Extract the [X, Y] coordinate from the center of the cell holding the provided text.  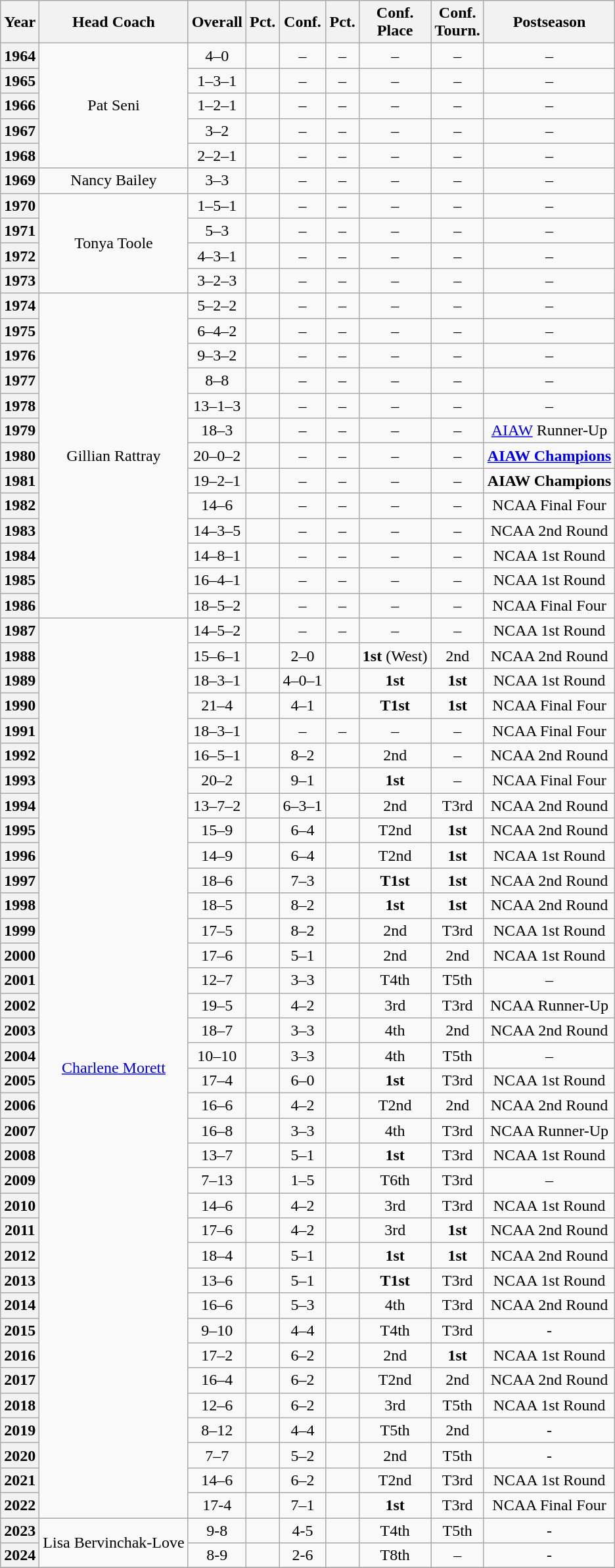
7–3 [302, 881]
8–8 [217, 381]
2004 [20, 1055]
2018 [20, 1405]
T6th [395, 1181]
1984 [20, 555]
2012 [20, 1255]
8–12 [217, 1430]
2–0 [302, 655]
15–6–1 [217, 655]
1967 [20, 131]
1971 [20, 230]
9-8 [217, 1531]
12–7 [217, 980]
17–5 [217, 930]
8-9 [217, 1556]
Overall [217, 22]
2003 [20, 1030]
21–4 [217, 705]
1988 [20, 655]
2002 [20, 1005]
1982 [20, 506]
2005 [20, 1080]
1–3–1 [217, 81]
1999 [20, 930]
1965 [20, 81]
1–5 [302, 1181]
Conf. [302, 22]
2011 [20, 1230]
1–2–1 [217, 106]
1987 [20, 630]
2010 [20, 1206]
1990 [20, 705]
9–10 [217, 1330]
18–7 [217, 1030]
Head Coach [114, 22]
2024 [20, 1556]
20–0–2 [217, 456]
18–4 [217, 1255]
4–1 [302, 705]
1969 [20, 181]
Nancy Bailey [114, 181]
Gillian Rattray [114, 456]
1994 [20, 806]
1989 [20, 680]
2006 [20, 1105]
1973 [20, 280]
17–2 [217, 1355]
Conf. Tourn. [457, 22]
13–6 [217, 1280]
Lisa Bervinchak-Love [114, 1543]
5–2–2 [217, 305]
1979 [20, 431]
2015 [20, 1330]
13–7 [217, 1156]
3–2–3 [217, 280]
20–2 [217, 781]
6–4–2 [217, 330]
18–6 [217, 881]
6–3–1 [302, 806]
1985 [20, 580]
9–3–2 [217, 356]
1991 [20, 731]
2000 [20, 955]
18–5–2 [217, 605]
19–5 [217, 1005]
2007 [20, 1130]
17-4 [217, 1505]
1986 [20, 605]
Pat Seni [114, 106]
14–8–1 [217, 555]
3–2 [217, 131]
4–0 [217, 56]
2008 [20, 1156]
1980 [20, 456]
5–2 [302, 1455]
7–7 [217, 1455]
14–3–5 [217, 531]
10–10 [217, 1055]
13–1–3 [217, 406]
1974 [20, 305]
2009 [20, 1181]
7–13 [217, 1181]
16–4 [217, 1380]
2021 [20, 1480]
Conf. Place [395, 22]
16–5–1 [217, 756]
4–0–1 [302, 680]
2019 [20, 1430]
1997 [20, 881]
1996 [20, 856]
1st (West) [395, 655]
16–8 [217, 1130]
1995 [20, 831]
18–5 [217, 905]
Tonya Toole [114, 243]
1983 [20, 531]
2017 [20, 1380]
12–6 [217, 1405]
2023 [20, 1531]
9–1 [302, 781]
14–9 [217, 856]
2014 [20, 1305]
1975 [20, 330]
1977 [20, 381]
1976 [20, 356]
7–1 [302, 1505]
1970 [20, 206]
1993 [20, 781]
2-6 [302, 1556]
AIAW Runner-Up [549, 431]
2016 [20, 1355]
1972 [20, 255]
2022 [20, 1505]
1968 [20, 156]
14–5–2 [217, 630]
T8th [395, 1556]
1978 [20, 406]
Postseason [549, 22]
13–7–2 [217, 806]
19–2–1 [217, 481]
2–2–1 [217, 156]
1981 [20, 481]
1–5–1 [217, 206]
18–3 [217, 431]
2013 [20, 1280]
Year [20, 22]
15–9 [217, 831]
2001 [20, 980]
16–4–1 [217, 580]
1966 [20, 106]
6–0 [302, 1080]
1998 [20, 905]
4–3–1 [217, 255]
2020 [20, 1455]
Charlene Morett [114, 1068]
1964 [20, 56]
1992 [20, 756]
4-5 [302, 1531]
17–4 [217, 1080]
